Return [X, Y] of the center of cell containing provided text 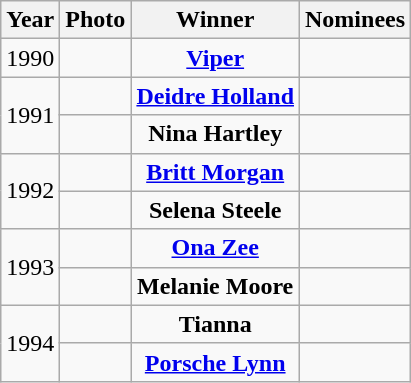
Britt Morgan [216, 172]
Nominees [356, 20]
Melanie Moore [216, 286]
1994 [30, 343]
Year [30, 20]
Deidre Holland [216, 96]
Viper [216, 58]
1992 [30, 191]
Selena Steele [216, 210]
Tianna [216, 324]
1991 [30, 115]
1993 [30, 267]
Nina Hartley [216, 134]
Porsche Lynn [216, 362]
Photo [96, 20]
Winner [216, 20]
1990 [30, 58]
Ona Zee [216, 248]
